Find where the given text appears and provide that cell's center as [x, y] coordinate. 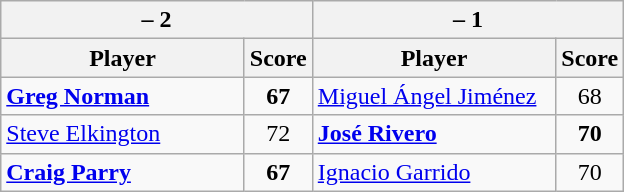
– 1 [468, 20]
– 2 [157, 20]
Ignacio Garrido [434, 172]
Craig Parry [123, 172]
Miguel Ángel Jiménez [434, 96]
Greg Norman [123, 96]
Steve Elkington [123, 134]
72 [278, 134]
68 [590, 96]
José Rivero [434, 134]
